For the text-containing cell, return its midpoint in (x, y) coordinate format. 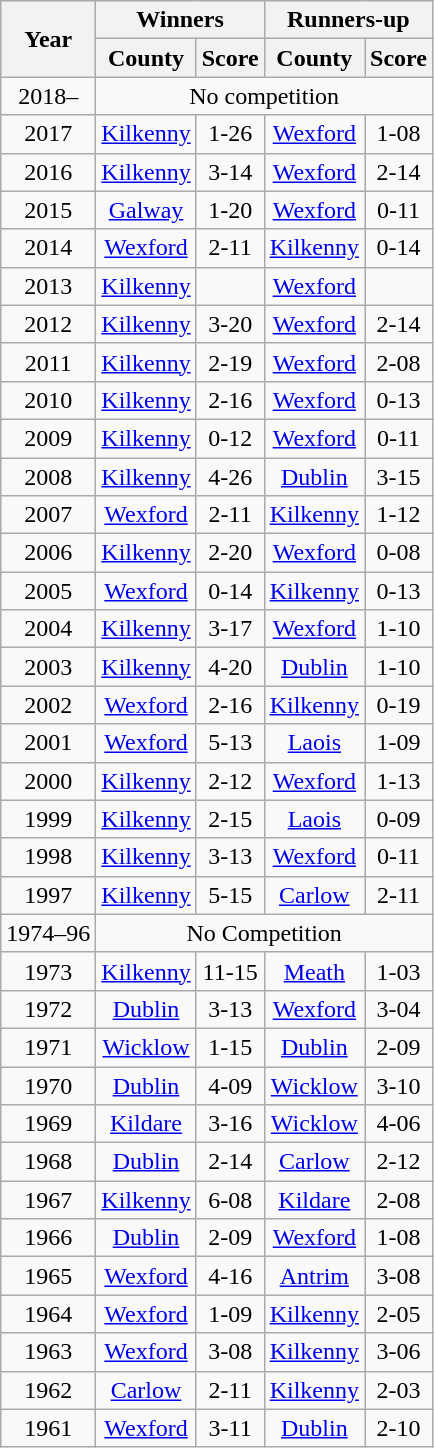
1972 (48, 1009)
Winners (180, 20)
2013 (48, 286)
1-03 (399, 971)
2010 (48, 400)
1974–96 (48, 933)
2002 (48, 705)
0-19 (399, 705)
2014 (48, 248)
3-20 (230, 324)
2008 (48, 477)
0-12 (230, 438)
2007 (48, 515)
No competition (264, 96)
1964 (48, 1314)
Runners-up (348, 20)
5-15 (230, 895)
5-13 (230, 743)
2000 (48, 781)
1961 (48, 1428)
2-05 (399, 1314)
3-16 (230, 1124)
2016 (48, 172)
1968 (48, 1162)
6-08 (230, 1200)
2-15 (230, 819)
2012 (48, 324)
1997 (48, 895)
2-20 (230, 553)
Meath (314, 971)
2003 (48, 667)
Antrim (314, 1276)
2017 (48, 134)
1-13 (399, 781)
2-10 (399, 1428)
2005 (48, 591)
2006 (48, 553)
4-16 (230, 1276)
4-20 (230, 667)
1969 (48, 1124)
4-06 (399, 1124)
3-15 (399, 477)
1-20 (230, 210)
No Competition (264, 933)
3-04 (399, 1009)
1-12 (399, 515)
4-26 (230, 477)
1966 (48, 1238)
11-15 (230, 971)
2011 (48, 362)
1-15 (230, 1047)
1-26 (230, 134)
2009 (48, 438)
3-14 (230, 172)
1999 (48, 819)
3-17 (230, 629)
1998 (48, 857)
0-09 (399, 819)
1967 (48, 1200)
1970 (48, 1085)
1971 (48, 1047)
3-06 (399, 1352)
2018– (48, 96)
3-10 (399, 1085)
0-08 (399, 553)
2004 (48, 629)
2-03 (399, 1390)
3-11 (230, 1428)
2001 (48, 743)
4-09 (230, 1085)
2015 (48, 210)
1973 (48, 971)
1962 (48, 1390)
1965 (48, 1276)
Galway (146, 210)
1963 (48, 1352)
Year (48, 39)
2-19 (230, 362)
